Identify which cell holds the provided text, then report its [X, Y] central coordinate. 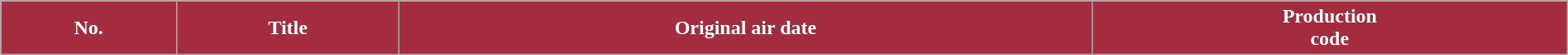
Title [288, 28]
Original air date [746, 28]
Productioncode [1330, 28]
No. [89, 28]
